Identify which cell holds the provided text, then report its [X, Y] central coordinate. 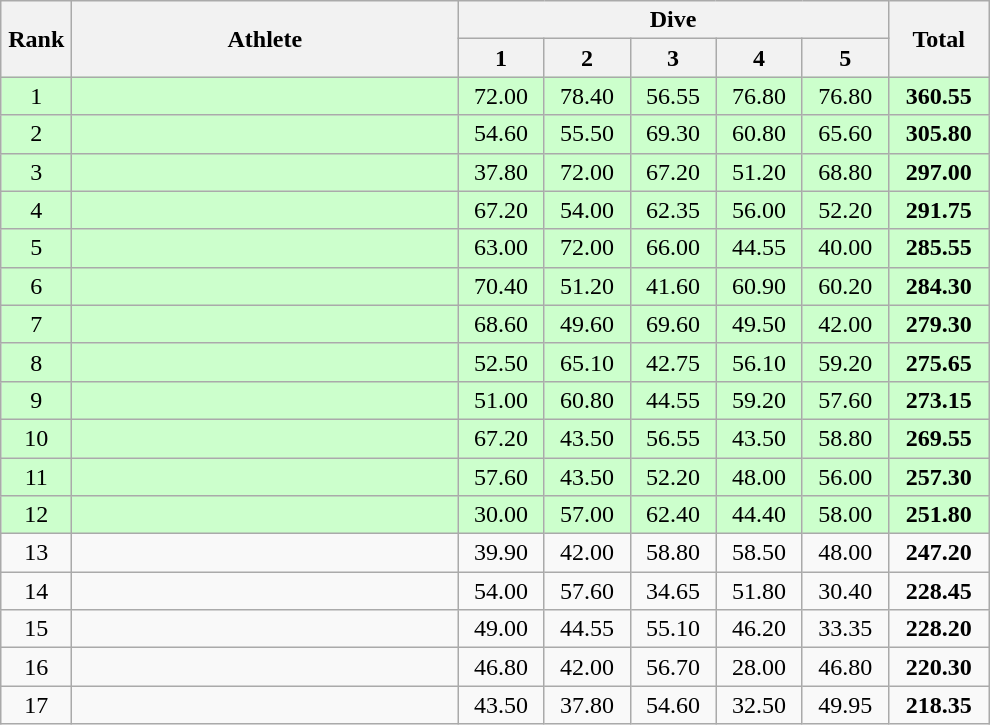
49.95 [845, 705]
269.55 [938, 438]
10 [36, 438]
275.65 [938, 362]
11 [36, 477]
Athlete [265, 39]
40.00 [845, 248]
228.45 [938, 591]
51.00 [501, 400]
15 [36, 629]
8 [36, 362]
62.40 [673, 515]
16 [36, 667]
56.70 [673, 667]
247.20 [938, 553]
305.80 [938, 134]
66.00 [673, 248]
57.00 [587, 515]
14 [36, 591]
68.80 [845, 172]
12 [36, 515]
6 [36, 286]
55.50 [587, 134]
251.80 [938, 515]
62.35 [673, 210]
55.10 [673, 629]
Dive [673, 20]
69.60 [673, 324]
257.30 [938, 477]
65.10 [587, 362]
17 [36, 705]
30.00 [501, 515]
52.50 [501, 362]
60.20 [845, 286]
44.40 [759, 515]
39.90 [501, 553]
228.20 [938, 629]
13 [36, 553]
9 [36, 400]
273.15 [938, 400]
360.55 [938, 96]
65.60 [845, 134]
7 [36, 324]
58.00 [845, 515]
297.00 [938, 172]
49.00 [501, 629]
28.00 [759, 667]
60.90 [759, 286]
41.60 [673, 286]
218.35 [938, 705]
220.30 [938, 667]
Rank [36, 39]
279.30 [938, 324]
285.55 [938, 248]
63.00 [501, 248]
33.35 [845, 629]
32.50 [759, 705]
49.50 [759, 324]
56.10 [759, 362]
69.30 [673, 134]
30.40 [845, 591]
78.40 [587, 96]
34.65 [673, 591]
46.20 [759, 629]
49.60 [587, 324]
284.30 [938, 286]
Total [938, 39]
291.75 [938, 210]
42.75 [673, 362]
70.40 [501, 286]
68.60 [501, 324]
51.80 [759, 591]
58.50 [759, 553]
